Locate the cell with the specified text and output its [X, Y] center coordinate. 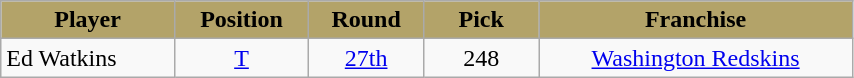
Washington Redskins [696, 58]
Franchise [696, 20]
Round [366, 20]
27th [366, 58]
T [241, 58]
Pick [482, 20]
248 [482, 58]
Player [88, 20]
Ed Watkins [88, 58]
Position [241, 20]
